Provide the [X, Y] coordinate of the cell's center where the given text is located.  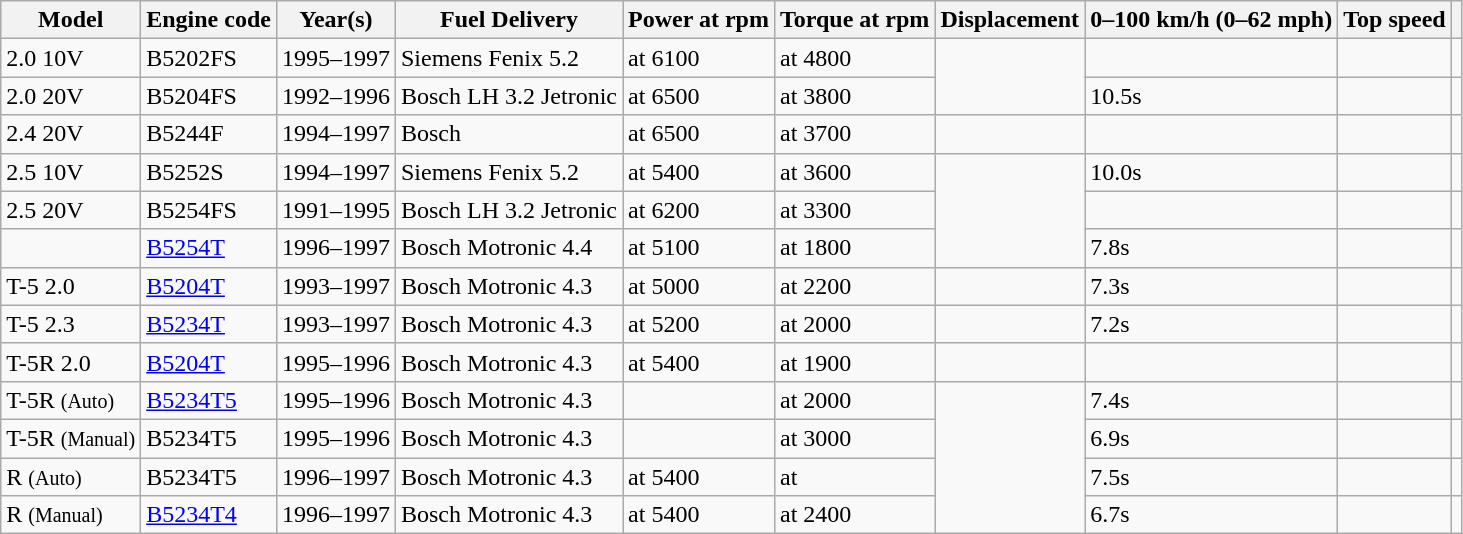
at 5000 [699, 286]
6.7s [1212, 515]
2.0 20V [71, 96]
at 6200 [699, 210]
T-5R (Auto) [71, 400]
at 5100 [699, 248]
at 6100 [699, 58]
2.5 10V [71, 172]
at 3700 [854, 134]
B5202FS [209, 58]
1992–1996 [336, 96]
B5234T4 [209, 515]
at 2200 [854, 286]
T-5 2.3 [71, 324]
1991–1995 [336, 210]
Top speed [1395, 20]
10.0s [1212, 172]
at 1800 [854, 248]
7.3s [1212, 286]
T-5R (Manual) [71, 438]
7.5s [1212, 477]
R (Auto) [71, 477]
Bosch Motronic 4.4 [508, 248]
Power at rpm [699, 20]
2.5 20V [71, 210]
6.9s [1212, 438]
Torque at rpm [854, 20]
Fuel Delivery [508, 20]
at [854, 477]
R (Manual) [71, 515]
B5244F [209, 134]
1995–1997 [336, 58]
2.0 10V [71, 58]
Model [71, 20]
Year(s) [336, 20]
0–100 km/h (0–62 mph) [1212, 20]
at 3300 [854, 210]
T-5 2.0 [71, 286]
B5252S [209, 172]
7.4s [1212, 400]
7.2s [1212, 324]
at 4800 [854, 58]
Bosch [508, 134]
at 5200 [699, 324]
at 3000 [854, 438]
7.8s [1212, 248]
at 1900 [854, 362]
T-5R 2.0 [71, 362]
B5254T [209, 248]
at 3800 [854, 96]
Engine code [209, 20]
at 3600 [854, 172]
Displacement [1010, 20]
B5254FS [209, 210]
B5204FS [209, 96]
B5234T [209, 324]
2.4 20V [71, 134]
10.5s [1212, 96]
at 2400 [854, 515]
